From the cell containing the given text, extract its center point as [x, y] coordinate. 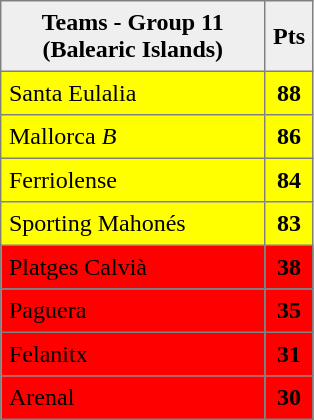
30 [289, 398]
84 [289, 180]
31 [289, 354]
Teams - Group 11 (Balearic Islands) [133, 36]
83 [289, 224]
Mallorca B [133, 137]
Felanitx [133, 354]
Santa Eulalia [133, 93]
38 [289, 267]
Pts [289, 36]
Arenal [133, 398]
86 [289, 137]
Ferriolense [133, 180]
Platges Calvià [133, 267]
88 [289, 93]
Sporting Mahonés [133, 224]
35 [289, 311]
Paguera [133, 311]
